Detect which cell encompasses the target text, then output its [x, y] center coordinate. 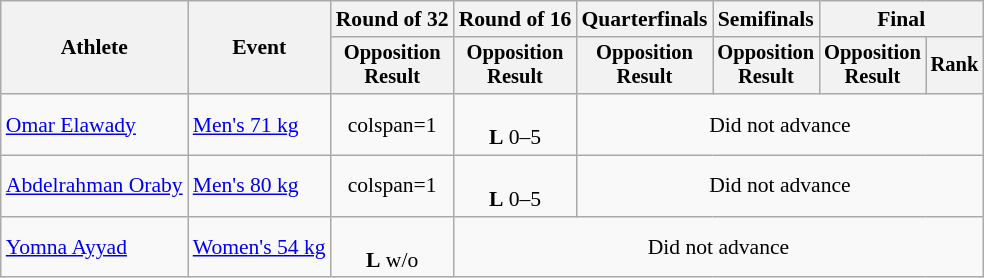
Rank [955, 66]
Men's 71 kg [260, 124]
L w/o [392, 248]
Abdelrahman Oraby [94, 186]
Quarterfinals [644, 19]
Semifinals [766, 19]
Women's 54 kg [260, 248]
Yomna Ayyad [94, 248]
Final [901, 19]
Men's 80 kg [260, 186]
Event [260, 48]
Omar Elawady [94, 124]
Round of 16 [516, 19]
Athlete [94, 48]
Round of 32 [392, 19]
